Determine the (X, Y) coordinate at the center of the cell enclosing the given text.  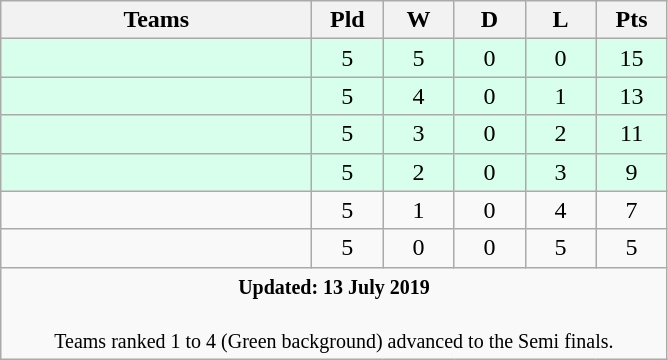
W (418, 20)
L (560, 20)
Pts (632, 20)
13 (632, 96)
11 (632, 134)
Pld (348, 20)
Updated: 13 July 2019 Teams ranked 1 to 4 (Green background) advanced to the Semi finals. (334, 313)
Teams (156, 20)
D (490, 20)
7 (632, 210)
9 (632, 172)
15 (632, 58)
